Scan for the cell matching the given text and deliver its [X, Y] coordinate at center. 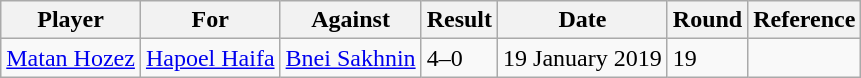
Result [459, 20]
For [210, 20]
Round [707, 20]
Bnei Sakhnin [350, 58]
Hapoel Haifa [210, 58]
Matan Hozez [71, 58]
19 [707, 58]
Player [71, 20]
Against [350, 20]
Reference [804, 20]
4–0 [459, 58]
19 January 2019 [583, 58]
Date [583, 20]
